From the cell containing the given text, extract its center point as (x, y) coordinate. 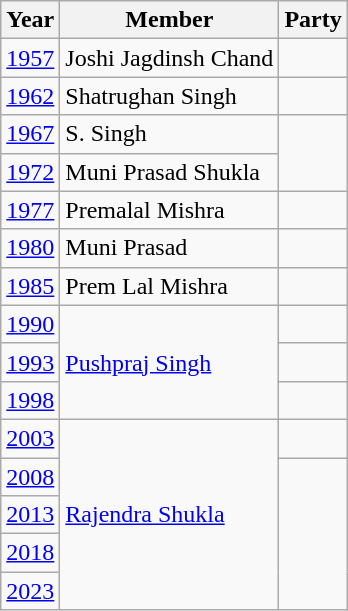
1990 (30, 324)
1977 (30, 210)
Shatrughan Singh (170, 96)
Muni Prasad Shukla (170, 172)
Pushpraj Singh (170, 362)
S. Singh (170, 134)
Member (170, 20)
Muni Prasad (170, 248)
1967 (30, 134)
1972 (30, 172)
2008 (30, 477)
Joshi Jagdinsh Chand (170, 58)
1985 (30, 286)
Party (313, 20)
1962 (30, 96)
Premalal Mishra (170, 210)
Year (30, 20)
1980 (30, 248)
1993 (30, 362)
2013 (30, 515)
2003 (30, 438)
2023 (30, 591)
Prem Lal Mishra (170, 286)
Rajendra Shukla (170, 514)
2018 (30, 553)
1957 (30, 58)
1998 (30, 400)
